Search for the cell housing the specified text and yield its (X, Y) center coordinate. 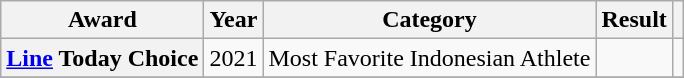
Award (102, 20)
Line Today Choice (102, 58)
Year (234, 20)
Category (430, 20)
Result (634, 20)
Most Favorite Indonesian Athlete (430, 58)
2021 (234, 58)
